Detect which cell encompasses the target text, then output its (x, y) center coordinate. 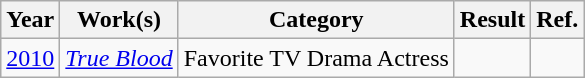
Favorite TV Drama Actress (316, 58)
2010 (30, 58)
Category (316, 20)
Year (30, 20)
Result (492, 20)
Ref. (558, 20)
True Blood (119, 58)
Work(s) (119, 20)
